Locate the cell with the specified text and output its (x, y) center coordinate. 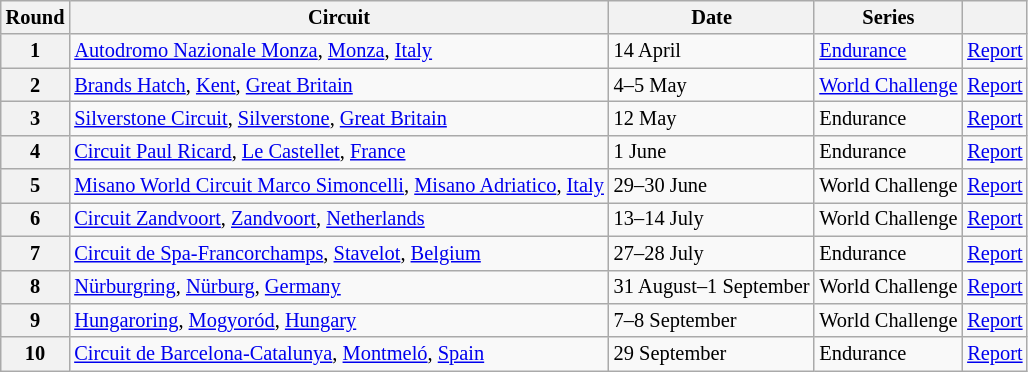
27–28 July (712, 253)
7–8 September (712, 320)
4–5 May (712, 85)
6 (36, 219)
Circuit Zandvoort, Zandvoort, Netherlands (338, 219)
Nürburgring, Nürburg, Germany (338, 287)
Autodromo Nazionale Monza, Monza, Italy (338, 51)
Circuit (338, 17)
13–14 July (712, 219)
7 (36, 253)
12 May (712, 118)
29–30 June (712, 186)
Date (712, 17)
31 August–1 September (712, 287)
Misano World Circuit Marco Simoncelli, Misano Adriatico, Italy (338, 186)
4 (36, 152)
Circuit de Spa-Francorchamps, Stavelot, Belgium (338, 253)
2 (36, 85)
29 September (712, 354)
Series (888, 17)
14 April (712, 51)
Brands Hatch, Kent, Great Britain (338, 85)
3 (36, 118)
Silverstone Circuit, Silverstone, Great Britain (338, 118)
Circuit de Barcelona-Catalunya, Montmeló, Spain (338, 354)
Round (36, 17)
Hungaroring, Mogyoród, Hungary (338, 320)
1 (36, 51)
8 (36, 287)
Circuit Paul Ricard, Le Castellet, France (338, 152)
1 June (712, 152)
9 (36, 320)
5 (36, 186)
10 (36, 354)
